Return the (x, y) coordinate for the center point of the cell that contains the specified text.  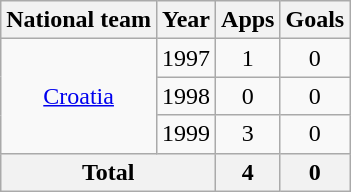
Year (186, 20)
4 (248, 172)
Croatia (79, 96)
National team (79, 20)
Goals (315, 20)
Apps (248, 20)
1 (248, 58)
1999 (186, 134)
1997 (186, 58)
1998 (186, 96)
3 (248, 134)
Total (108, 172)
